Capture the cell that displays the provided text and extract its (x, y) central coordinate. 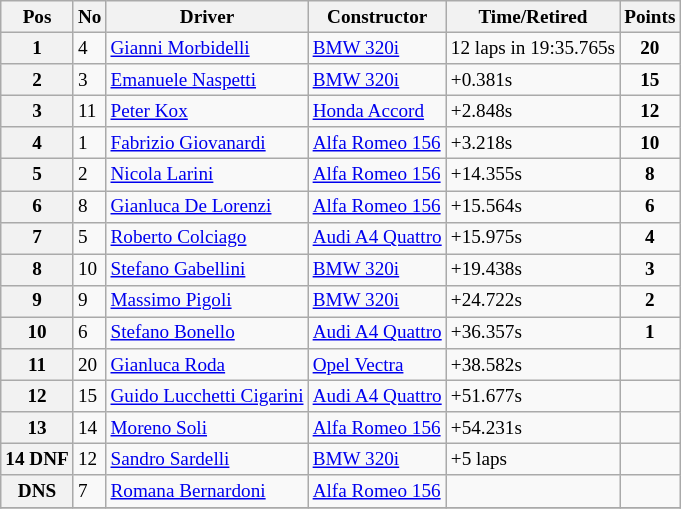
+14.355s (532, 175)
+5 laps (532, 460)
+24.722s (532, 301)
Constructor (377, 17)
Opel Vectra (377, 365)
14 (90, 428)
+2.848s (532, 111)
+54.231s (532, 428)
+19.438s (532, 270)
Gianluca Roda (207, 365)
Pos (38, 17)
Roberto Colciago (207, 238)
Gianluca De Lorenzi (207, 206)
Romana Bernardoni (207, 491)
+15.564s (532, 206)
+36.357s (532, 333)
+0.381s (532, 80)
Points (650, 17)
13 (38, 428)
Peter Kox (207, 111)
No (90, 17)
+3.218s (532, 143)
Gianni Morbidelli (207, 48)
Nicola Larini (207, 175)
+38.582s (532, 365)
Sandro Sardelli (207, 460)
Stefano Gabellini (207, 270)
Time/Retired (532, 17)
Driver (207, 17)
Fabrizio Giovanardi (207, 143)
DNS (38, 491)
Massimo Pigoli (207, 301)
Stefano Bonello (207, 333)
12 laps in 19:35.765s (532, 48)
Emanuele Naspetti (207, 80)
+15.975s (532, 238)
+51.677s (532, 396)
Honda Accord (377, 111)
Guido Lucchetti Cigarini (207, 396)
14 DNF (38, 460)
Moreno Soli (207, 428)
